Locate the cell with the specified text and output its [x, y] center coordinate. 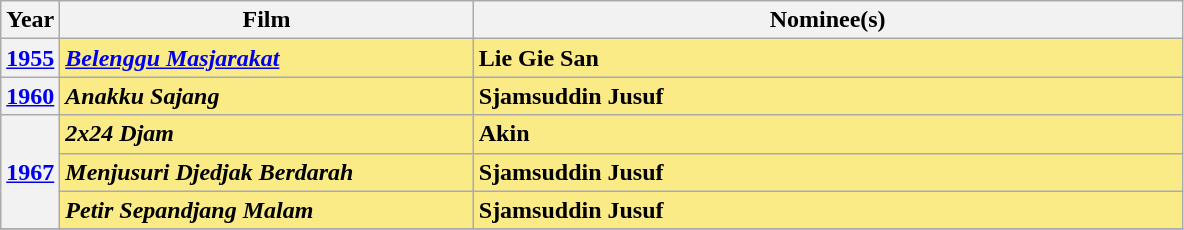
Akin [828, 134]
Anakku Sajang [266, 96]
1967 [30, 172]
Lie Gie San [828, 58]
1960 [30, 96]
Nominee(s) [828, 20]
Belenggu Masjarakat [266, 58]
Petir Sepandjang Malam [266, 210]
Film [266, 20]
Menjusuri Djedjak Berdarah [266, 172]
1955 [30, 58]
2x24 Djam [266, 134]
Year [30, 20]
